Identify which cell holds the provided text, then report its [x, y] central coordinate. 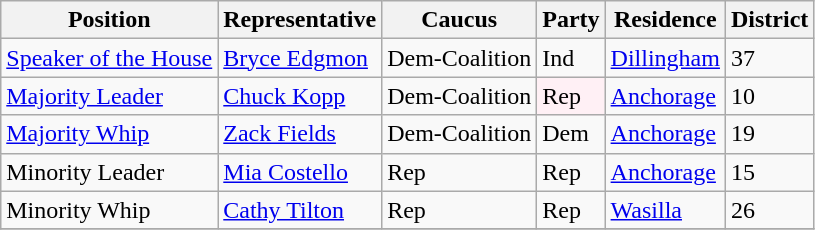
Speaker of the House [110, 58]
Majority Leader [110, 96]
Representative [300, 20]
Mia Costello [300, 172]
37 [769, 58]
Cathy Tilton [300, 210]
Dem [571, 134]
Wasilla [665, 210]
District [769, 20]
26 [769, 210]
Minority Leader [110, 172]
19 [769, 134]
Dillingham [665, 58]
Majority Whip [110, 134]
Zack Fields [300, 134]
Party [571, 20]
Ind [571, 58]
Minority Whip [110, 210]
15 [769, 172]
Caucus [460, 20]
Bryce Edgmon [300, 58]
Position [110, 20]
Chuck Kopp [300, 96]
10 [769, 96]
Residence [665, 20]
